Determine the [x, y] coordinate at the center of the cell enclosing the given text.  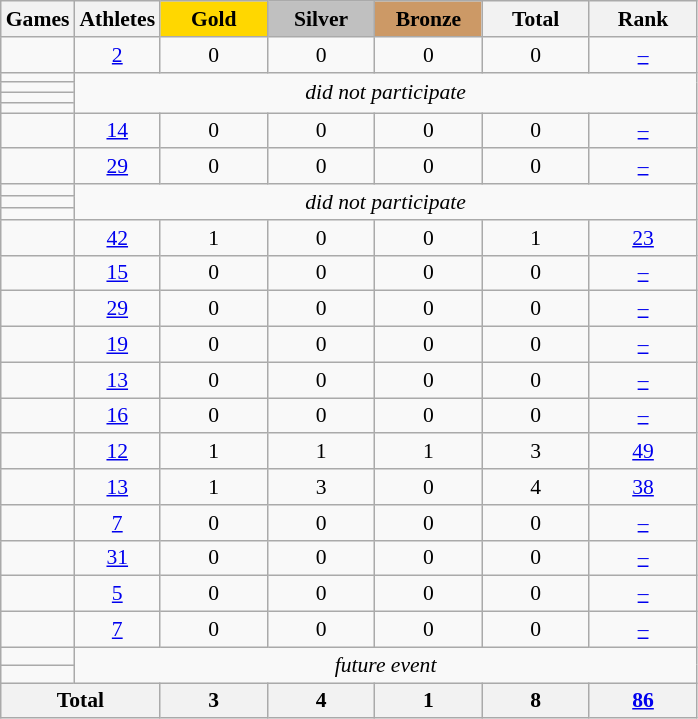
14 [117, 131]
Silver [320, 19]
15 [117, 273]
42 [117, 238]
86 [642, 701]
5 [117, 594]
49 [642, 452]
19 [117, 345]
Games [38, 19]
future event [385, 665]
Athletes [117, 19]
Gold [214, 19]
31 [117, 558]
23 [642, 238]
2 [117, 55]
Rank [642, 19]
8 [536, 701]
12 [117, 452]
16 [117, 416]
38 [642, 487]
Bronze [428, 19]
